Identify which cell holds the provided text, then report its (X, Y) central coordinate. 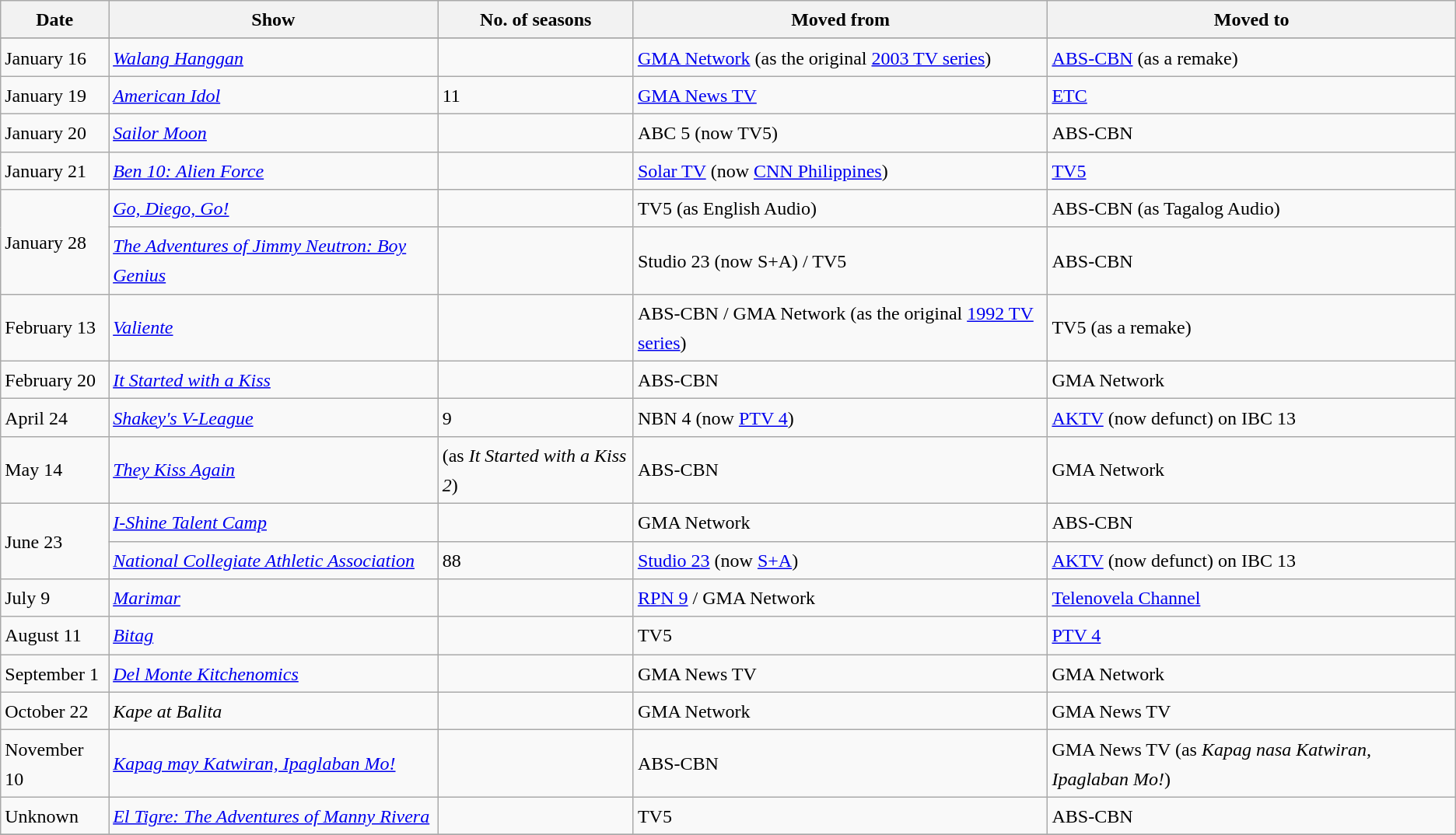
Valiente (274, 327)
Del Monte Kitchenomics (274, 673)
RPN 9 / GMA Network (840, 599)
No. of seasons (535, 20)
January 21 (54, 171)
January 28 (54, 243)
Show (274, 20)
Moved from (840, 20)
November 10 (54, 763)
Studio 23 (now S+A) (840, 560)
National Collegiate Athletic Association (274, 560)
GMA Network (as the original 2003 TV series) (840, 58)
They Kiss Again (274, 470)
GMA News TV (as Kapag nasa Katwiran, Ipaglaban Mo!) (1251, 763)
Kape at Balita (274, 711)
Unknown (54, 816)
11 (535, 95)
Moved to (1251, 20)
ABS-CBN / GMA Network (as the original 1992 TV series) (840, 327)
Kapag may Katwiran, Ipaglaban Mo! (274, 763)
Sailor Moon (274, 132)
9 (535, 418)
Go, Diego, Go! (274, 208)
ABS-CBN (as Tagalog Audio) (1251, 208)
June 23 (54, 541)
August 11 (54, 636)
September 1 (54, 673)
Walang Hanggan (274, 58)
February 13 (54, 327)
TV5 (as a remake) (1251, 327)
TV5 (as English Audio) (840, 208)
Date (54, 20)
May 14 (54, 470)
January 16 (54, 58)
PTV 4 (1251, 636)
The Adventures of Jimmy Neutron: Boy Genius (274, 260)
January 19 (54, 95)
October 22 (54, 711)
ABC 5 (now TV5) (840, 132)
Studio 23 (now S+A) / TV5 (840, 260)
88 (535, 560)
American Idol (274, 95)
It Started with a Kiss (274, 379)
El Tigre: The Adventures of Manny Rivera (274, 816)
February 20 (54, 379)
July 9 (54, 599)
I-Shine Talent Camp (274, 522)
ABS-CBN (as a remake) (1251, 58)
Bitag (274, 636)
Shakey's V-League (274, 418)
Marimar (274, 599)
Ben 10: Alien Force (274, 171)
Telenovela Channel (1251, 599)
ETC (1251, 95)
Solar TV (now CNN Philippines) (840, 171)
(as It Started with a Kiss 2) (535, 470)
NBN 4 (now PTV 4) (840, 418)
January 20 (54, 132)
April 24 (54, 418)
